Return [X, Y] of the center of cell containing provided text 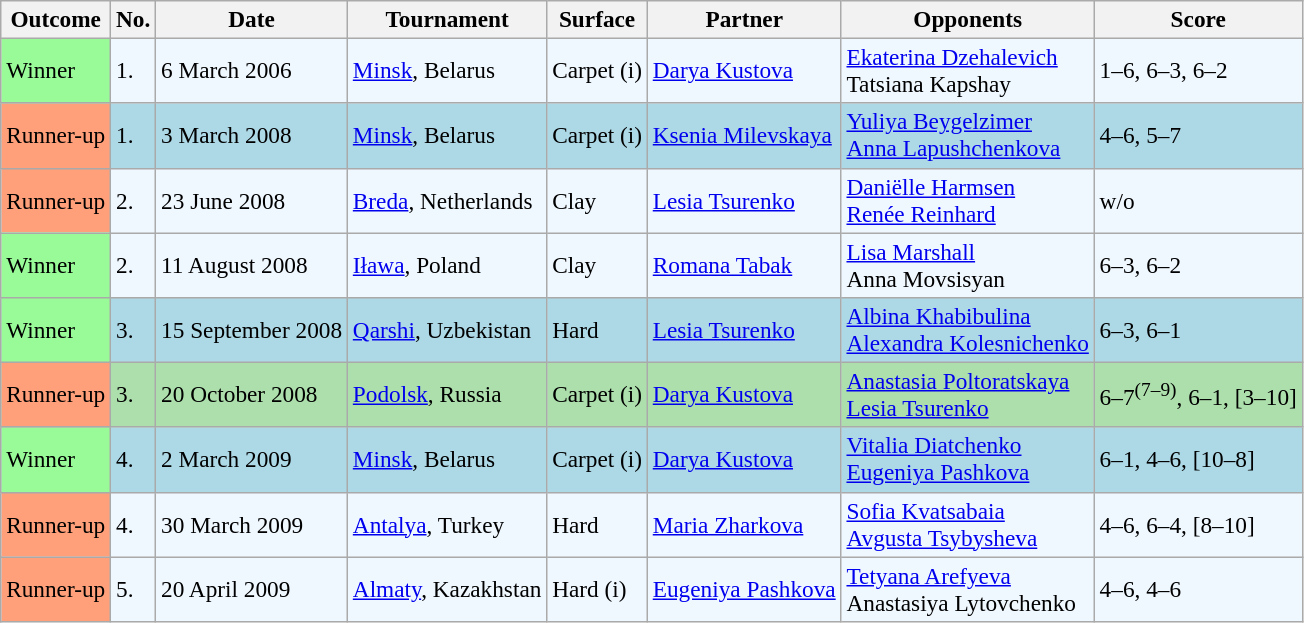
6–3, 6–1 [1198, 330]
Maria Zharkova [744, 524]
4–6, 5–7 [1198, 136]
Almaty, Kazakhstan [446, 588]
Surface [598, 19]
Qarshi, Uzbekistan [446, 330]
Vitalia Diatchenko Eugeniya Pashkova [968, 460]
Daniëlle Harmsen Renée Reinhard [968, 200]
Eugeniya Pashkova [744, 588]
Outcome [56, 19]
Tetyana Arefyeva Anastasiya Lytovchenko [968, 588]
30 March 2009 [252, 524]
20 October 2008 [252, 394]
Score [1198, 19]
Iława, Poland [446, 264]
3 March 2008 [252, 136]
6 March 2006 [252, 70]
Date [252, 19]
Romana Tabak [744, 264]
Albina Khabibulina Alexandra Kolesnichenko [968, 330]
20 April 2009 [252, 588]
Tournament [446, 19]
2 March 2009 [252, 460]
Anastasia Poltoratskaya Lesia Tsurenko [968, 394]
5. [134, 588]
6–1, 4–6, [10–8] [1198, 460]
Podolsk, Russia [446, 394]
Breda, Netherlands [446, 200]
Yuliya Beygelzimer Anna Lapushchenkova [968, 136]
Sofia Kvatsabaia Avgusta Tsybysheva [968, 524]
6–3, 6–2 [1198, 264]
w/o [1198, 200]
6–7(7–9), 6–1, [3–10] [1198, 394]
Ksenia Milevskaya [744, 136]
Partner [744, 19]
11 August 2008 [252, 264]
1–6, 6–3, 6–2 [1198, 70]
Lisa Marshall Anna Movsisyan [968, 264]
Hard (i) [598, 588]
Antalya, Turkey [446, 524]
15 September 2008 [252, 330]
No. [134, 19]
4–6, 4–6 [1198, 588]
Ekaterina Dzehalevich Tatsiana Kapshay [968, 70]
Opponents [968, 19]
23 June 2008 [252, 200]
4–6, 6–4, [8–10] [1198, 524]
